Return the [x, y] coordinate for the center point of the cell that contains the specified text.  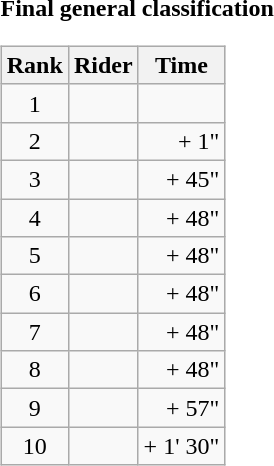
Rider [103, 65]
Time [182, 65]
10 [34, 446]
+ 45" [182, 179]
8 [34, 370]
2 [34, 141]
6 [34, 294]
7 [34, 332]
4 [34, 217]
1 [34, 103]
3 [34, 179]
+ 1" [182, 141]
5 [34, 256]
+ 1' 30" [182, 446]
9 [34, 408]
Rank [34, 65]
+ 57" [182, 408]
